Extract the (x, y) coordinate from the center of the cell holding the provided text.  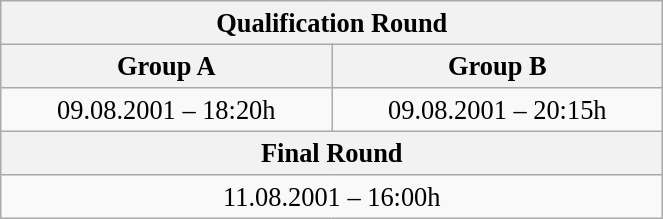
09.08.2001 – 20:15h (498, 109)
09.08.2001 – 18:20h (166, 109)
Qualification Round (332, 22)
Group A (166, 66)
Final Round (332, 153)
Group B (498, 66)
11.08.2001 – 16:00h (332, 197)
